Identify which cell holds the provided text, then report its [X, Y] central coordinate. 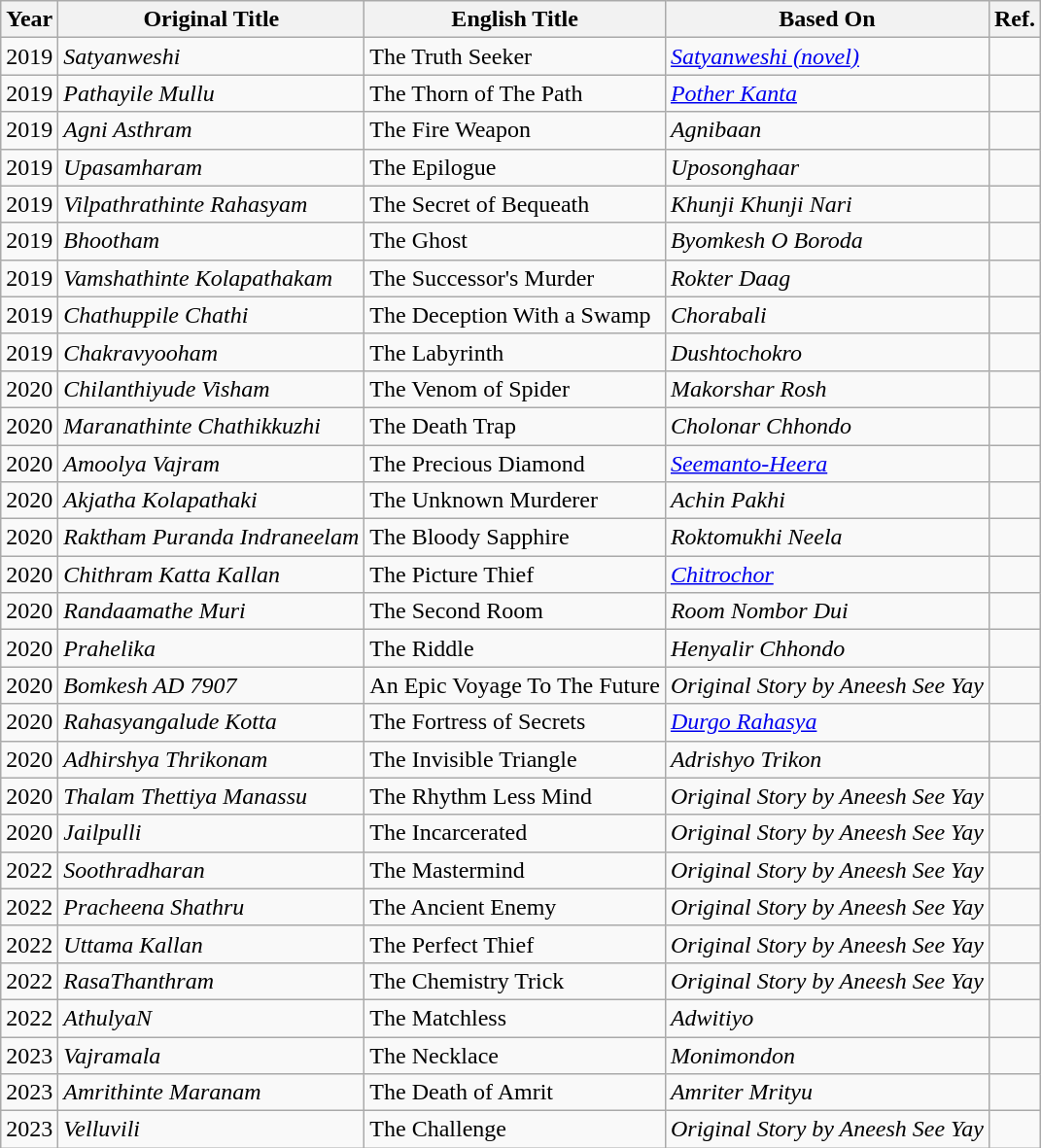
The Perfect Thief [515, 944]
The Truth Seeker [515, 56]
The Epilogue [515, 167]
The Successor's Murder [515, 278]
Soothradharan [212, 870]
Agni Asthram [212, 130]
Adwitiyo [826, 1018]
Bomkesh AD 7907 [212, 685]
The Fire Weapon [515, 130]
The Matchless [515, 1018]
Cholonar Chhondo [826, 426]
Pracheena Shathru [212, 907]
Amriter Mrityu [826, 1093]
Chakravyooham [212, 352]
Rahasyangalude Kotta [212, 722]
Amrithinte Maranam [212, 1093]
Vamshathinte Kolapathakam [212, 278]
The Challenge [515, 1130]
The Death Trap [515, 426]
The Invisible Triangle [515, 759]
Pother Kanta [826, 93]
The Unknown Murderer [515, 501]
The Second Room [515, 611]
Thalam Thettiya Manassu [212, 796]
The Death of Amrit [515, 1093]
Durgo Rahasya [826, 722]
The Precious Diamond [515, 464]
Year [29, 19]
Roktomukhi Neela [826, 538]
Chitrochor [826, 574]
The Fortress of Secrets [515, 722]
Makorshar Rosh [826, 389]
Rokter Daag [826, 278]
RasaThanthram [212, 981]
Room Nombor Dui [826, 611]
The Venom of Spider [515, 389]
Agnibaan [826, 130]
Original Title [212, 19]
Satyanweshi [212, 56]
The Incarcerated [515, 833]
The Labyrinth [515, 352]
Adhirshya Thrikonam [212, 759]
AthulyaN [212, 1018]
Upasamharam [212, 167]
Dushtochokro [826, 352]
Prahelika [212, 648]
The Deception With a Swamp [515, 315]
Henyalir Chhondo [826, 648]
Vajramala [212, 1055]
Vilpathrathinte Rahasyam [212, 204]
The Rhythm Less Mind [515, 796]
The Mastermind [515, 870]
The Ancient Enemy [515, 907]
Randaamathe Muri [212, 611]
An Epic Voyage To The Future [515, 685]
The Secret of Bequeath [515, 204]
Based On [826, 19]
The Picture Thief [515, 574]
Bhootham [212, 241]
Chithram Katta Kallan [212, 574]
The Riddle [515, 648]
Raktham Puranda Indraneelam [212, 538]
Chorabali [826, 315]
Adrishyo Trikon [826, 759]
Velluvili [212, 1130]
English Title [515, 19]
Akjatha Kolapathaki [212, 501]
Khunji Khunji Nari [826, 204]
Chilanthiyude Visham [212, 389]
Seemanto-Heera [826, 464]
Satyanweshi (novel) [826, 56]
The Thorn of The Path [515, 93]
The Ghost [515, 241]
Uposonghaar [826, 167]
Amoolya Vajram [212, 464]
Pathayile Mullu [212, 93]
Ref. [1015, 19]
Achin Pakhi [826, 501]
The Bloody Sapphire [515, 538]
Jailpulli [212, 833]
Uttama Kallan [212, 944]
Chathuppile Chathi [212, 315]
The Necklace [515, 1055]
Byomkesh O Boroda [826, 241]
Maranathinte Chathikkuzhi [212, 426]
The Chemistry Trick [515, 981]
Monimondon [826, 1055]
